Detect which cell encompasses the target text, then output its [X, Y] center coordinate. 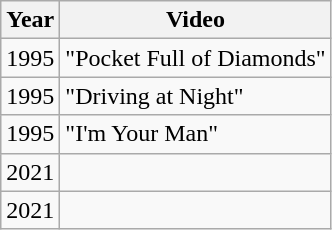
"Driving at Night" [196, 96]
"Pocket Full of Diamonds" [196, 58]
"I'm Your Man" [196, 134]
Year [30, 20]
Video [196, 20]
